Output the (X, Y) coordinate of the center of the cell containing the given text.  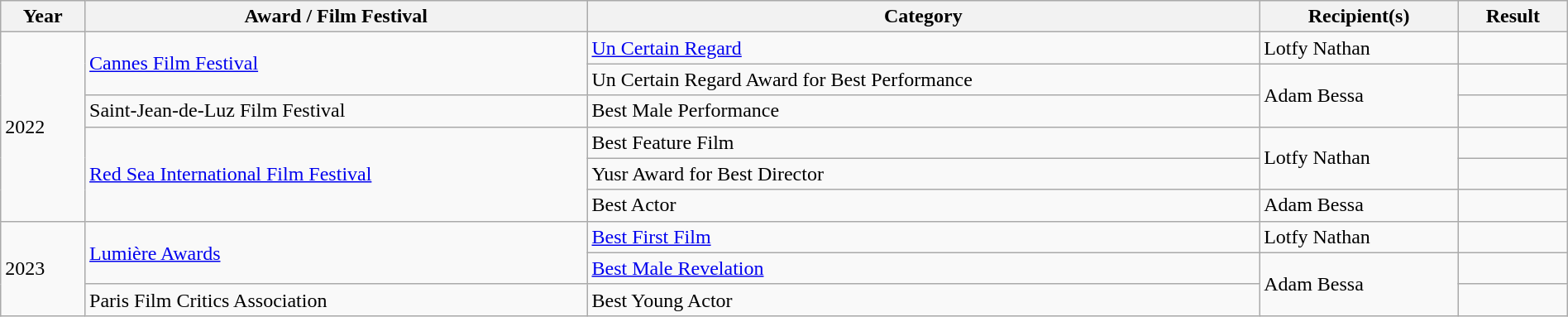
Cannes Film Festival (336, 64)
2022 (43, 127)
Best Actor (923, 205)
Yusr Award for Best Director (923, 174)
Un Certain Regard Award for Best Performance (923, 79)
Result (1513, 17)
Best Male Revelation (923, 268)
Award / Film Festival (336, 17)
Paris Film Critics Association (336, 300)
Un Certain Regard (923, 48)
Lumière Awards (336, 252)
Category (923, 17)
Red Sea International Film Festival (336, 174)
Year (43, 17)
Recipient(s) (1360, 17)
Best Feature Film (923, 142)
Saint-Jean-de-Luz Film Festival (336, 111)
Best First Film (923, 237)
Best Young Actor (923, 300)
Best Male Performance (923, 111)
2023 (43, 268)
